For the text-containing cell, return its midpoint in (X, Y) coordinate format. 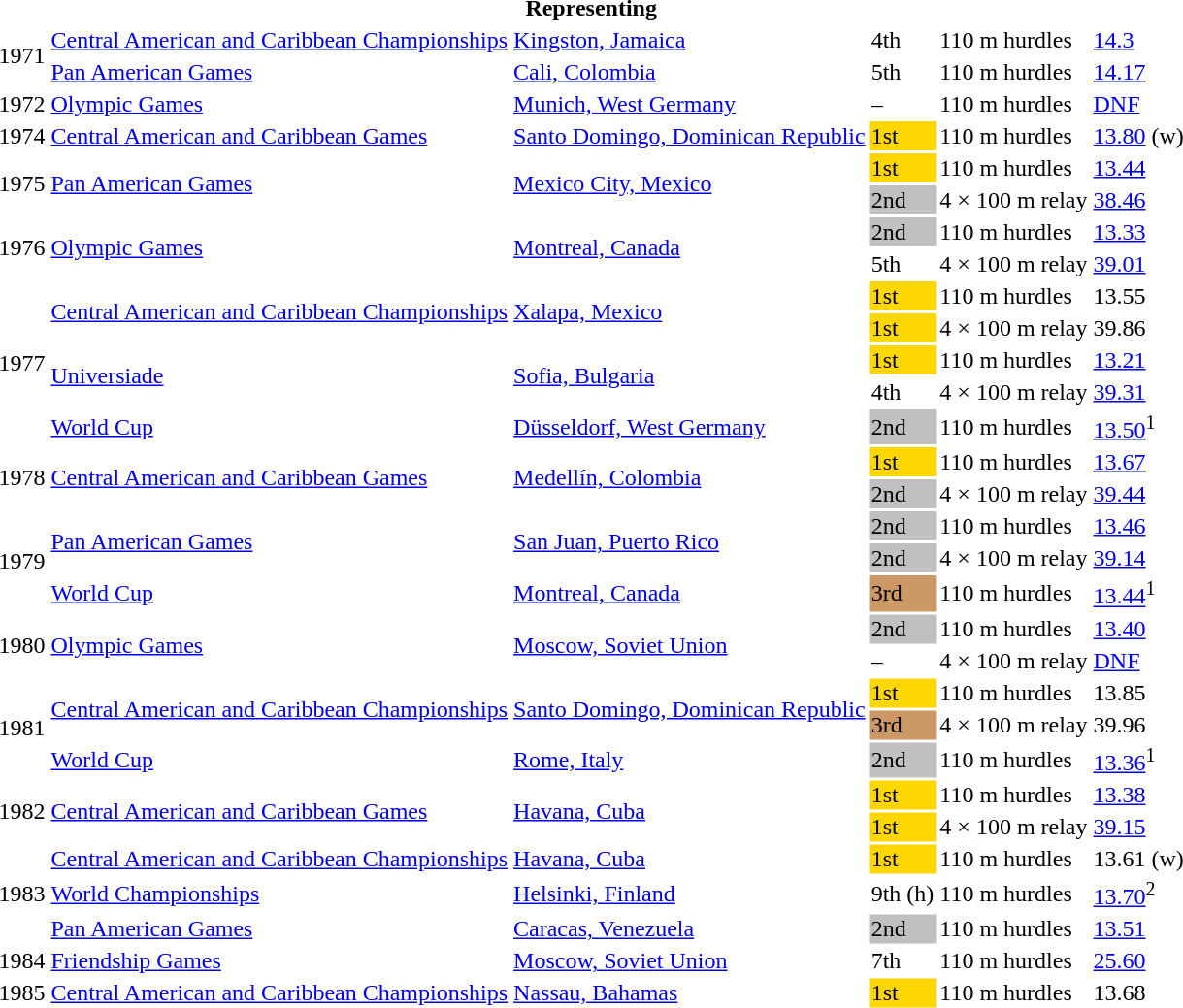
Rome, Italy (690, 760)
Medellín, Colombia (690, 477)
Universiade (279, 376)
Nassau, Bahamas (690, 993)
Xalapa, Mexico (690, 312)
Cali, Colombia (690, 72)
Friendship Games (279, 961)
9th (h) (903, 894)
Sofia, Bulgaria (690, 376)
Kingston, Jamaica (690, 40)
San Juan, Puerto Rico (690, 541)
Mexico City, Mexico (690, 184)
7th (903, 961)
Düsseldorf, West Germany (690, 427)
Munich, West Germany (690, 104)
Caracas, Venezuela (690, 929)
World Championships (279, 894)
Helsinki, Finland (690, 894)
